Extract the (x, y) coordinate from the center of the cell holding the provided text.  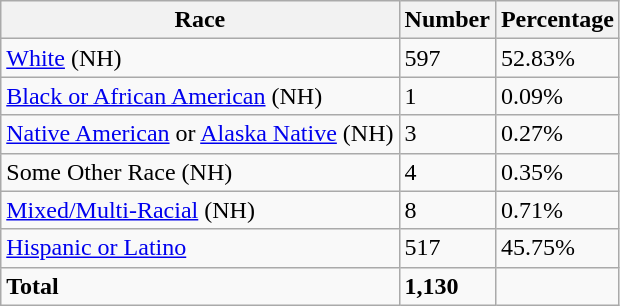
1 (447, 96)
52.83% (557, 58)
Some Other Race (NH) (200, 172)
3 (447, 134)
Percentage (557, 20)
Total (200, 286)
8 (447, 210)
Number (447, 20)
White (NH) (200, 58)
45.75% (557, 248)
Hispanic or Latino (200, 248)
517 (447, 248)
Race (200, 20)
Black or African American (NH) (200, 96)
1,130 (447, 286)
Mixed/Multi-Racial (NH) (200, 210)
597 (447, 58)
0.35% (557, 172)
Native American or Alaska Native (NH) (200, 134)
0.27% (557, 134)
0.09% (557, 96)
0.71% (557, 210)
4 (447, 172)
